Search for the cell housing the specified text and yield its (X, Y) center coordinate. 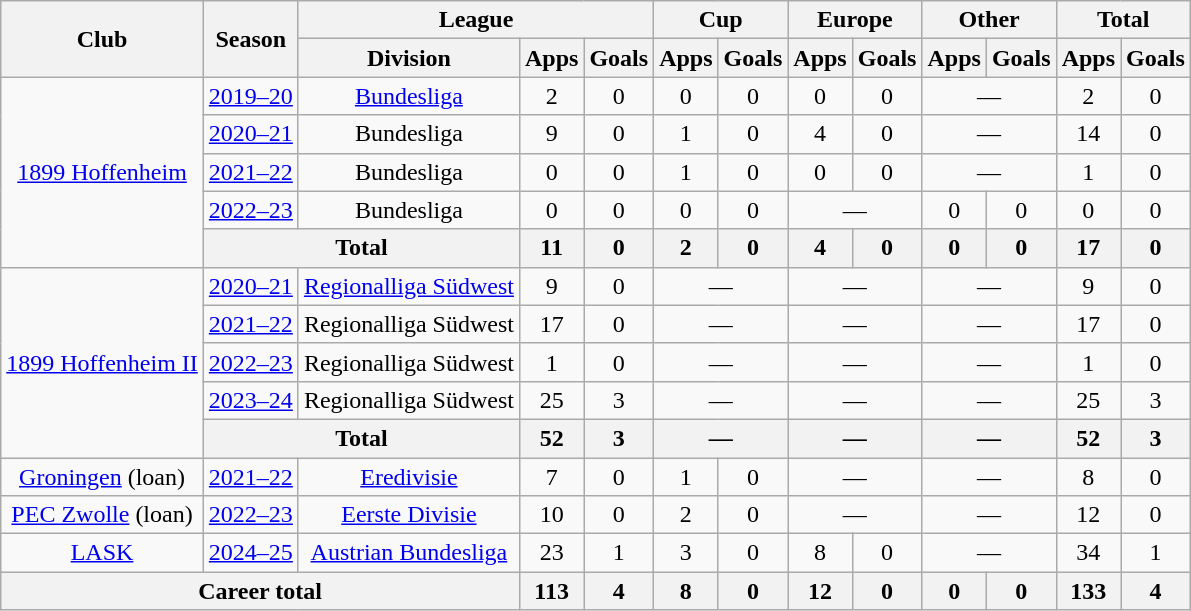
34 (1088, 553)
2024–25 (250, 553)
23 (551, 553)
Austrian Bundesliga (408, 553)
2019–20 (250, 96)
Europe (855, 20)
LASK (102, 553)
1899 Hoffenheim (102, 172)
Cup (721, 20)
PEC Zwolle (loan) (102, 515)
Career total (260, 591)
1899 Hoffenheim II (102, 362)
League (476, 20)
Groningen (loan) (102, 477)
Club (102, 39)
Season (250, 39)
Other (989, 20)
133 (1088, 591)
7 (551, 477)
14 (1088, 134)
10 (551, 515)
Division (408, 58)
113 (551, 591)
11 (551, 248)
2023–24 (250, 400)
Eredivisie (408, 477)
Eerste Divisie (408, 515)
